Find where the given text appears and provide that cell's center as [X, Y] coordinate. 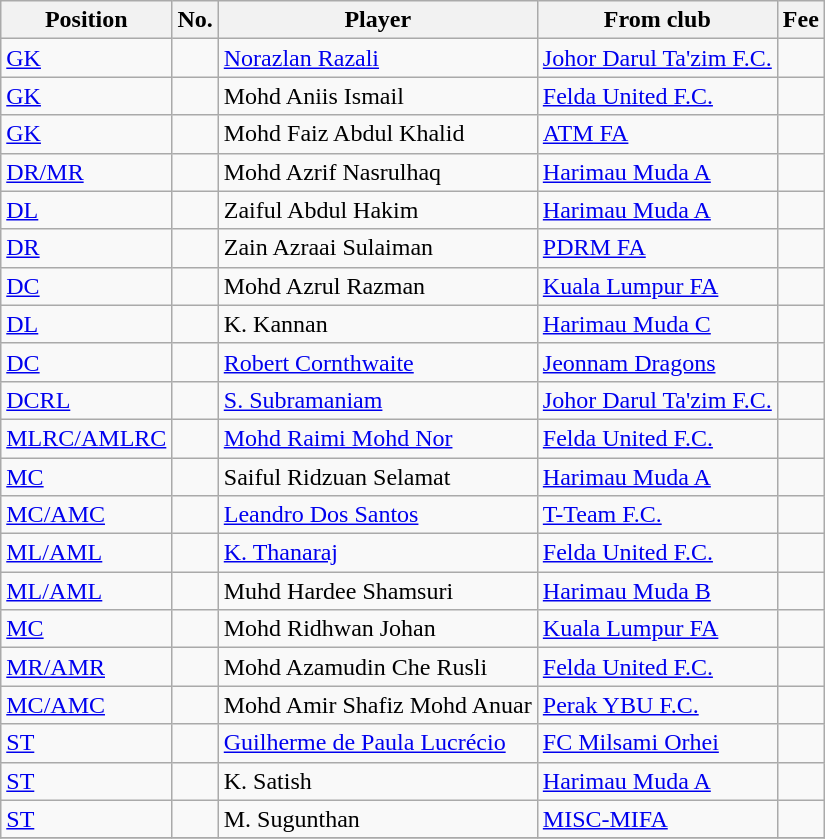
From club [657, 20]
MR/AMR [86, 667]
DCRL [86, 400]
Mohd Ridhwan Johan [378, 629]
Player [378, 20]
PDRM FA [657, 248]
Robert Cornthwaite [378, 362]
MLRC/AMLRC [86, 438]
K. Thanaraj [378, 553]
FC Milsami Orhei [657, 743]
Guilherme de Paula Lucrécio [378, 743]
Mohd Azamudin Che Rusli [378, 667]
Fee [800, 20]
ATM FA [657, 134]
MISC-MIFA [657, 819]
Position [86, 20]
Mohd Amir Shafiz Mohd Anuar [378, 705]
Mohd Faiz Abdul Khalid [378, 134]
DR/MR [86, 172]
Perak YBU F.C. [657, 705]
Harimau Muda B [657, 591]
Mohd Aniis Ismail [378, 96]
Harimau Muda C [657, 324]
Saiful Ridzuan Selamat [378, 477]
Muhd Hardee Shamsuri [378, 591]
No. [195, 20]
Mohd Azrul Razman [378, 286]
Mohd Azrif Nasrulhaq [378, 172]
Mohd Raimi Mohd Nor [378, 438]
DR [86, 248]
T-Team F.C. [657, 515]
M. Sugunthan [378, 819]
Norazlan Razali [378, 58]
K. Satish [378, 781]
K. Kannan [378, 324]
S. Subramaniam [378, 400]
Leandro Dos Santos [378, 515]
Zaiful Abdul Hakim [378, 210]
Zain Azraai Sulaiman [378, 248]
Jeonnam Dragons [657, 362]
